For the text-containing cell, return its midpoint in [X, Y] coordinate format. 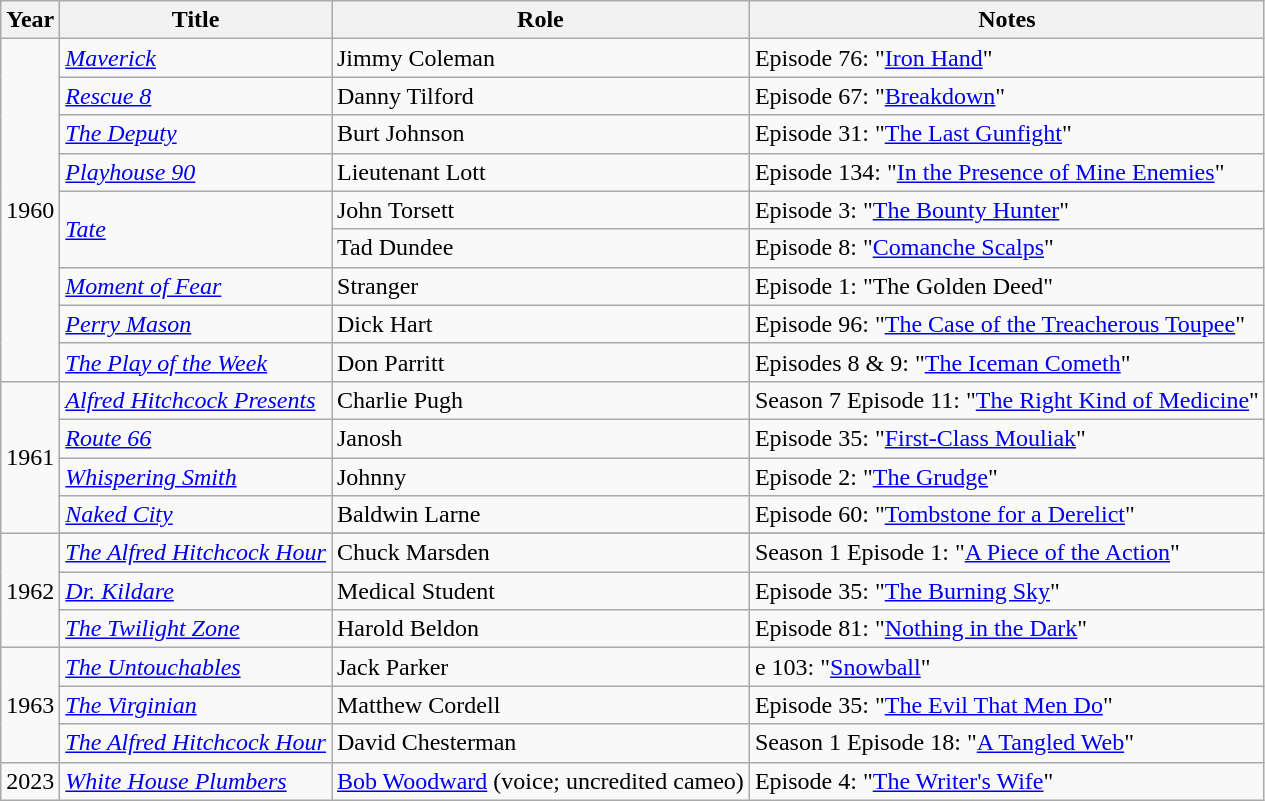
Route 66 [196, 438]
1961 [30, 457]
John Torsett [541, 210]
Stranger [541, 286]
Dick Hart [541, 324]
Jimmy Coleman [541, 58]
David Chesterman [541, 743]
The Twilight Zone [196, 629]
Episode 31: "The Last Gunfight" [1006, 134]
Episode 96: "The Case of the Treacherous Toupee" [1006, 324]
Charlie Pugh [541, 400]
e 103: "Snowball" [1006, 667]
Episode 81: "Nothing in the Dark" [1006, 629]
Season 1 Episode 18: "A Tangled Web" [1006, 743]
Year [30, 20]
Episodes 8 & 9: "The Iceman Cometh" [1006, 362]
Season 7 Episode 11: "The Right Kind of Medicine" [1006, 400]
Harold Beldon [541, 629]
Moment of Fear [196, 286]
White House Plumbers [196, 781]
Episode 2: "The Grudge" [1006, 477]
Whispering Smith [196, 477]
Janosh [541, 438]
Maverick [196, 58]
Johnny [541, 477]
Tad Dundee [541, 248]
Episode 4: "The Writer's Wife" [1006, 781]
Bob Woodward (voice; uncredited cameo) [541, 781]
Season 1 Episode 1: "A Piece of the Action" [1006, 553]
Perry Mason [196, 324]
Episode 35: "First-Class Mouliak" [1006, 438]
The Deputy [196, 134]
Episode 60: "Tombstone for a Derelict" [1006, 515]
Notes [1006, 20]
The Play of the Week [196, 362]
Rescue 8 [196, 96]
Jack Parker [541, 667]
Episode 76: "Iron Hand" [1006, 58]
The Virginian [196, 705]
Episode 1: "The Golden Deed" [1006, 286]
1963 [30, 705]
Alfred Hitchcock Presents [196, 400]
Naked City [196, 515]
Matthew Cordell [541, 705]
Episode 67: "Breakdown" [1006, 96]
Lieutenant Lott [541, 172]
Episode 134: "In the Presence of Mine Enemies" [1006, 172]
Episode 3: "The Bounty Hunter" [1006, 210]
Episode 8: "Comanche Scalps" [1006, 248]
2023 [30, 781]
Dr. Kildare [196, 591]
The Untouchables [196, 667]
1960 [30, 210]
Baldwin Larne [541, 515]
Tate [196, 229]
Don Parritt [541, 362]
Episode 35: "The Burning Sky" [1006, 591]
1962 [30, 591]
Role [541, 20]
Burt Johnson [541, 134]
Episode 35: "The Evil That Men Do" [1006, 705]
Title [196, 20]
Playhouse 90 [196, 172]
Chuck Marsden [541, 553]
Medical Student [541, 591]
Danny Tilford [541, 96]
